Capture the cell that displays the provided text and extract its [X, Y] central coordinate. 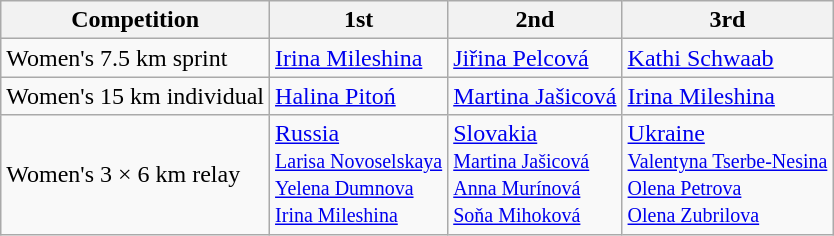
UkraineValentyna Tserbe-NesinaOlena PetrovaOlena Zubrilova [728, 174]
SlovakiaMartina JašicováAnna MurínováSoňa Mihoková [535, 174]
Women's 15 km individual [136, 96]
Jiřina Pelcová [535, 58]
Martina Jašicová [535, 96]
Halina Pitoń [359, 96]
Competition [136, 20]
Women's 7.5 km sprint [136, 58]
Kathi Schwaab [728, 58]
2nd [535, 20]
1st [359, 20]
RussiaLarisa NovoselskayaYelena DumnovaIrina Mileshina [359, 174]
Women's 3 × 6 km relay [136, 174]
3rd [728, 20]
